Detect which cell encompasses the target text, then output its [X, Y] center coordinate. 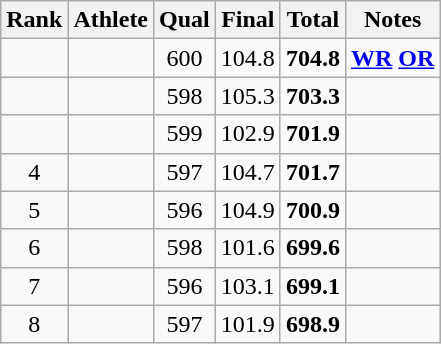
Total [312, 20]
Final [248, 20]
701.9 [312, 134]
104.7 [248, 172]
8 [34, 324]
101.9 [248, 324]
7 [34, 286]
703.3 [312, 96]
698.9 [312, 324]
700.9 [312, 210]
104.9 [248, 210]
600 [185, 58]
699.6 [312, 248]
704.8 [312, 58]
103.1 [248, 286]
Qual [185, 20]
Rank [34, 20]
WR OR [392, 58]
Notes [392, 20]
105.3 [248, 96]
4 [34, 172]
699.1 [312, 286]
6 [34, 248]
Athlete [111, 20]
599 [185, 134]
104.8 [248, 58]
5 [34, 210]
101.6 [248, 248]
701.7 [312, 172]
102.9 [248, 134]
